Return [x, y] of the center of cell containing provided text 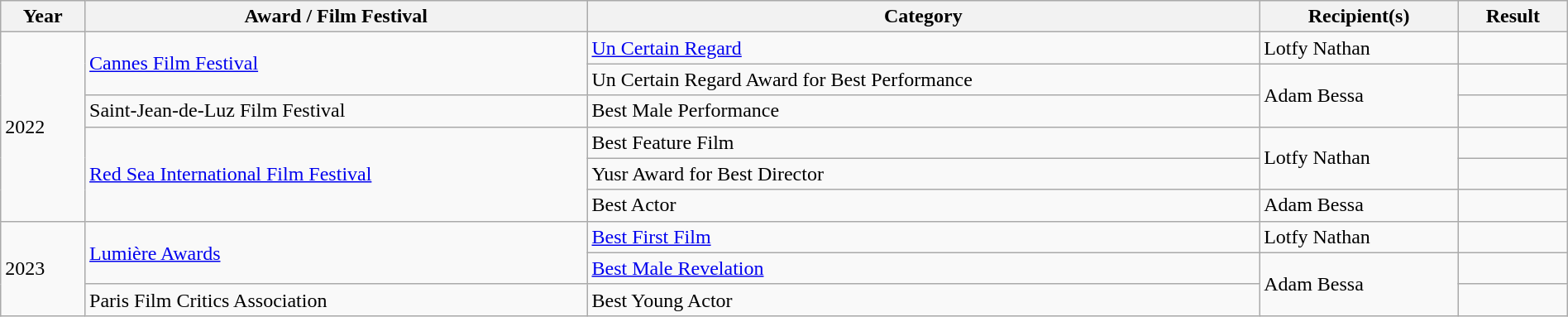
Best First Film [923, 237]
Red Sea International Film Festival [336, 174]
2022 [43, 127]
Result [1513, 17]
Un Certain Regard Award for Best Performance [923, 79]
Best Young Actor [923, 300]
Best Male Performance [923, 111]
2023 [43, 268]
Award / Film Festival [336, 17]
Best Male Revelation [923, 268]
Paris Film Critics Association [336, 300]
Saint-Jean-de-Luz Film Festival [336, 111]
Category [923, 17]
Yusr Award for Best Director [923, 174]
Best Actor [923, 205]
Un Certain Regard [923, 48]
Lumière Awards [336, 252]
Best Feature Film [923, 142]
Recipient(s) [1360, 17]
Year [43, 17]
Cannes Film Festival [336, 64]
